Detect which cell encompasses the target text, then output its (X, Y) center coordinate. 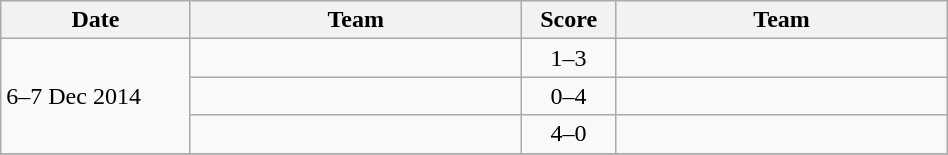
4–0 (568, 134)
0–4 (568, 96)
1–3 (568, 58)
6–7 Dec 2014 (96, 96)
Date (96, 20)
Score (568, 20)
